Extract the [X, Y] coordinate from the center of the cell holding the provided text.  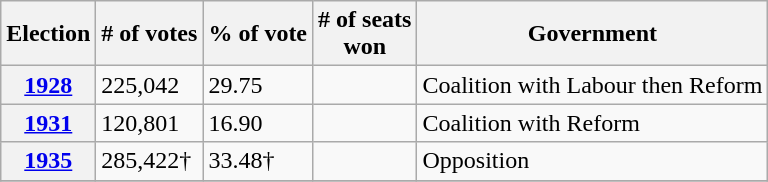
# of seatswon [365, 34]
Election [48, 34]
1928 [48, 85]
% of vote [258, 34]
33.48† [258, 161]
120,801 [150, 123]
Opposition [592, 161]
225,042 [150, 85]
16.90 [258, 123]
Coalition with Labour then Reform [592, 85]
1931 [48, 123]
29.75 [258, 85]
Government [592, 34]
285,422† [150, 161]
Coalition with Reform [592, 123]
# of votes [150, 34]
1935 [48, 161]
